Capture the cell that displays the provided text and extract its (x, y) central coordinate. 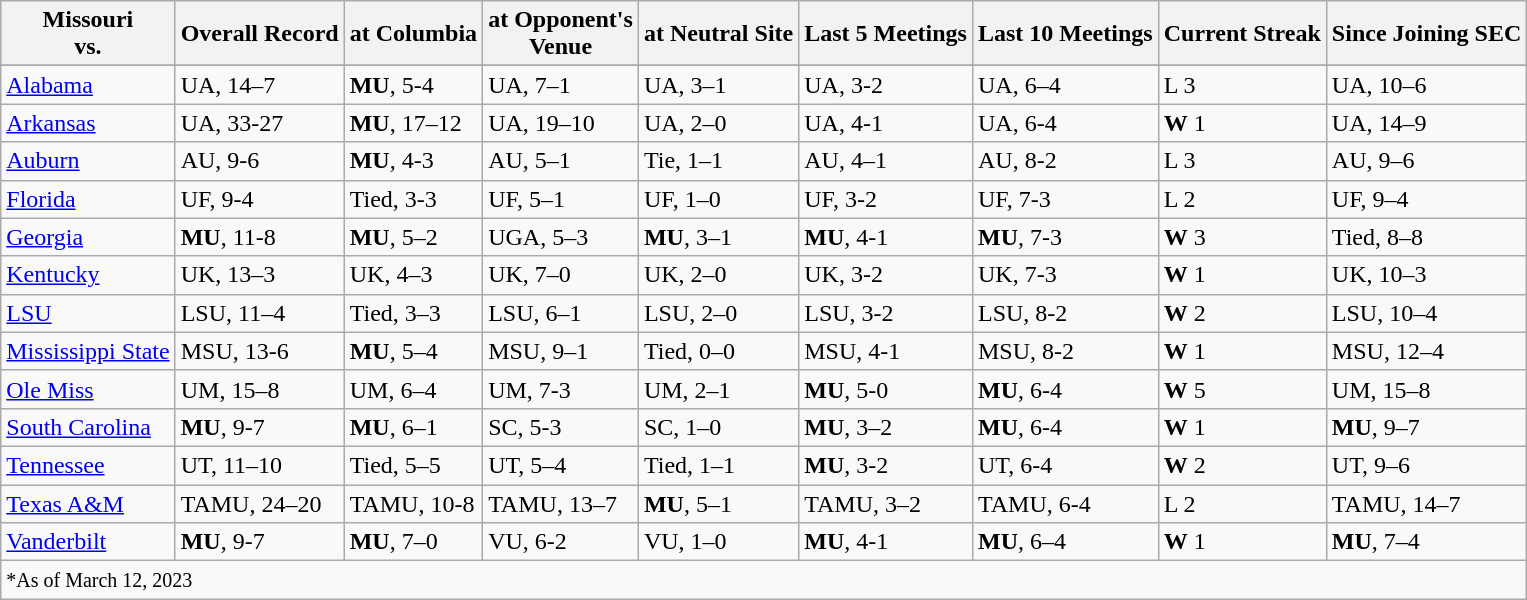
MU, 5-0 (886, 389)
MU, 7–0 (413, 542)
MU, 7-3 (1065, 237)
UF, 3-2 (886, 199)
UA, 3–1 (718, 85)
MU, 3–1 (718, 237)
UA, 14–7 (260, 85)
LSU, 10–4 (1426, 313)
Tied, 5–5 (413, 465)
UF, 7-3 (1065, 199)
TAMU, 6-4 (1065, 503)
Vanderbilt (88, 542)
MSU, 8-2 (1065, 351)
MSU, 13-6 (260, 351)
MU, 5–2 (413, 237)
UA, 10–6 (1426, 85)
MU, 6–1 (413, 427)
UA, 4-1 (886, 123)
AU, 5–1 (561, 161)
Missourivs. (88, 34)
UF, 9-4 (260, 199)
Tennessee (88, 465)
UK, 13–3 (260, 275)
Texas A&M (88, 503)
SC, 1–0 (718, 427)
MSU, 12–4 (1426, 351)
AU, 9-6 (260, 161)
UK, 3-2 (886, 275)
UM, 2–1 (718, 389)
MU, 3-2 (886, 465)
Tied, 3–3 (413, 313)
LSU (88, 313)
UT, 9–6 (1426, 465)
UK, 7–0 (561, 275)
TAMU, 24–20 (260, 503)
UM, 7-3 (561, 389)
Tied, 8–8 (1426, 237)
W 3 (1242, 237)
UA, 33-27 (260, 123)
UA, 19–10 (561, 123)
MU, 5–4 (413, 351)
Overall Record (260, 34)
MU, 7–4 (1426, 542)
UK, 7-3 (1065, 275)
MU, 4-3 (413, 161)
Auburn (88, 161)
MU, 3–2 (886, 427)
Alabama (88, 85)
Ole Miss (88, 389)
UF, 1–0 (718, 199)
UA, 2–0 (718, 123)
LSU, 2–0 (718, 313)
SC, 5-3 (561, 427)
Arkansas (88, 123)
UK, 10–3 (1426, 275)
UT, 11–10 (260, 465)
at Opponent's Venue (561, 34)
Last 5 Meetings (886, 34)
LSU, 11–4 (260, 313)
Kentucky (88, 275)
LSU, 6–1 (561, 313)
*As of March 12, 2023 (764, 580)
UF, 9–4 (1426, 199)
LSU, 8-2 (1065, 313)
UK, 2–0 (718, 275)
MU, 9–7 (1426, 427)
South Carolina (88, 427)
UA, 3-2 (886, 85)
TAMU, 14–7 (1426, 503)
at Columbia (413, 34)
MU, 17–12 (413, 123)
UM, 6–4 (413, 389)
Since Joining SEC (1426, 34)
MU, 5-4 (413, 85)
TAMU, 3–2 (886, 503)
TAMU, 10-8 (413, 503)
W 5 (1242, 389)
Tied, 3-3 (413, 199)
AU, 4–1 (886, 161)
at Neutral Site (718, 34)
MU, 6–4 (1065, 542)
Florida (88, 199)
TAMU, 13–7 (561, 503)
UT, 6-4 (1065, 465)
UA, 14–9 (1426, 123)
AU, 9–6 (1426, 161)
MSU, 9–1 (561, 351)
VU, 1–0 (718, 542)
Last 10 Meetings (1065, 34)
UA, 6-4 (1065, 123)
UA, 7–1 (561, 85)
Mississippi State (88, 351)
MSU, 4-1 (886, 351)
UT, 5–4 (561, 465)
VU, 6-2 (561, 542)
UA, 6–4 (1065, 85)
Tied, 1–1 (718, 465)
MU, 5–1 (718, 503)
Current Streak (1242, 34)
UF, 5–1 (561, 199)
Tie, 1–1 (718, 161)
MU, 11-8 (260, 237)
UGA, 5–3 (561, 237)
AU, 8-2 (1065, 161)
Georgia (88, 237)
Tied, 0–0 (718, 351)
LSU, 3-2 (886, 313)
UK, 4–3 (413, 275)
